Search for the cell housing the specified text and yield its (x, y) center coordinate. 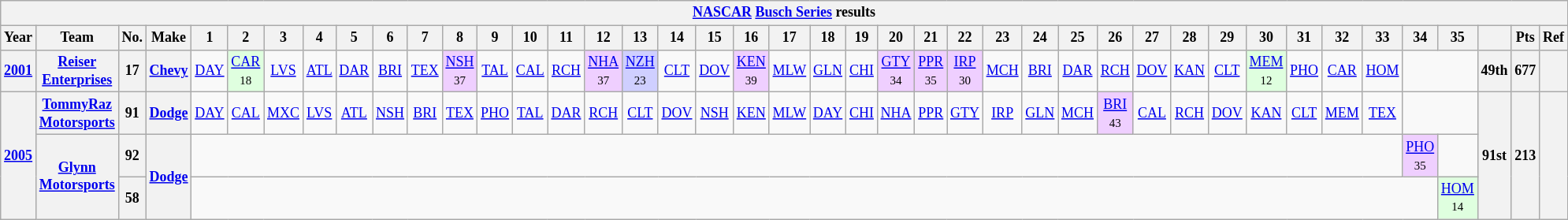
18 (828, 38)
32 (1342, 38)
10 (529, 38)
MEM12 (1266, 71)
IRP (1002, 114)
7 (425, 38)
8 (460, 38)
CAR (1342, 71)
HOM14 (1458, 198)
PPR35 (931, 71)
PHO35 (1420, 155)
4 (319, 38)
NASCAR Busch Series results (784, 13)
91st (1494, 156)
23 (1002, 38)
Reiser Enterprises (77, 71)
Make (169, 38)
Year (19, 38)
No. (132, 38)
28 (1190, 38)
Team (77, 38)
11 (566, 38)
92 (132, 155)
91 (132, 114)
29 (1227, 38)
NSH37 (460, 71)
20 (896, 38)
33 (1382, 38)
35 (1458, 38)
Glynn Motorsports (77, 177)
MXC (284, 114)
HOM (1382, 71)
TommyRaz Motorsports (77, 114)
Ref (1554, 38)
25 (1078, 38)
2 (246, 38)
3 (284, 38)
677 (1525, 71)
CAR18 (246, 71)
27 (1152, 38)
9 (495, 38)
MEM (1342, 114)
21 (931, 38)
31 (1305, 38)
58 (132, 198)
GTY34 (896, 71)
22 (965, 38)
GTY (965, 114)
NZH23 (640, 71)
1 (210, 38)
24 (1040, 38)
IRP30 (965, 71)
NHA37 (604, 71)
19 (862, 38)
34 (1420, 38)
PPR (931, 114)
26 (1115, 38)
15 (715, 38)
5 (355, 38)
BRI43 (1115, 114)
KEN (752, 114)
13 (640, 38)
2005 (19, 156)
KEN39 (752, 71)
Pts (1525, 38)
Chevy (169, 71)
49th (1494, 71)
2001 (19, 71)
NHA (896, 114)
14 (677, 38)
6 (391, 38)
16 (752, 38)
213 (1525, 156)
30 (1266, 38)
12 (604, 38)
